From the cell containing the given text, extract its center point as [X, Y] coordinate. 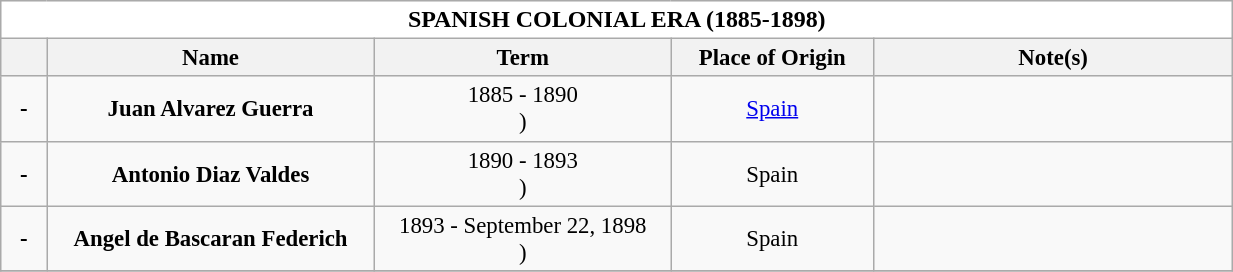
Antonio Diaz Valdes [211, 174]
Place of Origin [772, 58]
SPANISH COLONIAL ERA (1885-1898) [617, 20]
Term [522, 58]
Juan Alvarez Guerra [211, 110]
1893 - September 22, 1898 ) [522, 238]
1885 - 1890 ) [522, 110]
Note(s) [1054, 58]
1890 - 1893 ) [522, 174]
Name [211, 58]
Angel de Bascaran Federich [211, 238]
